Capture the cell that displays the provided text and extract its [X, Y] central coordinate. 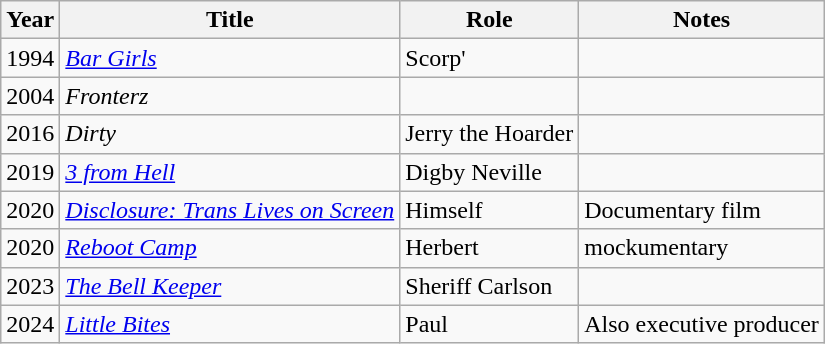
Also executive producer [702, 324]
2019 [30, 172]
Sheriff Carlson [490, 286]
1994 [30, 58]
2023 [30, 286]
Fronterz [230, 96]
Dirty [230, 134]
Paul [490, 324]
Digby Neville [490, 172]
Documentary film [702, 210]
Bar Girls [230, 58]
Himself [490, 210]
Notes [702, 20]
Reboot Camp [230, 248]
2024 [30, 324]
Jerry the Hoarder [490, 134]
Title [230, 20]
Herbert [490, 248]
Year [30, 20]
The Bell Keeper [230, 286]
Little Bites [230, 324]
Disclosure: Trans Lives on Screen [230, 210]
3 from Hell [230, 172]
2004 [30, 96]
Role [490, 20]
2016 [30, 134]
Scorp' [490, 58]
mockumentary [702, 248]
